Identify which cell holds the provided text, then report its [x, y] central coordinate. 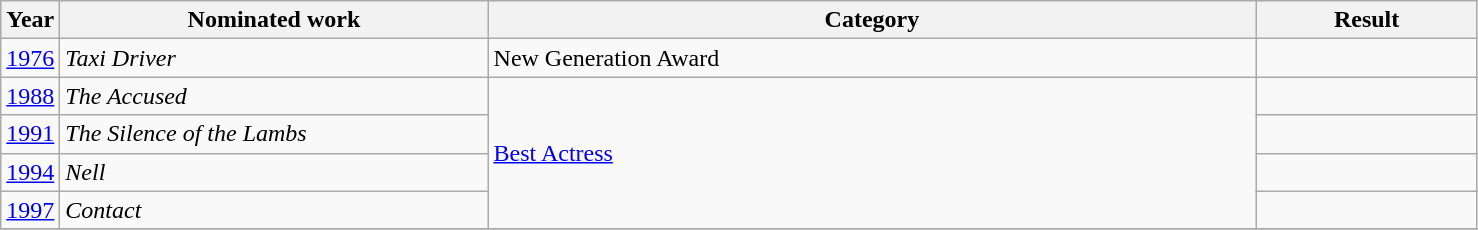
1976 [30, 58]
Best Actress [872, 153]
1994 [30, 172]
Year [30, 20]
Nominated work [274, 20]
1988 [30, 96]
Category [872, 20]
Taxi Driver [274, 58]
New Generation Award [872, 58]
1991 [30, 134]
Nell [274, 172]
The Accused [274, 96]
The Silence of the Lambs [274, 134]
Result [1366, 20]
1997 [30, 210]
Contact [274, 210]
